Return the (X, Y) coordinate for the center point of the cell that contains the specified text.  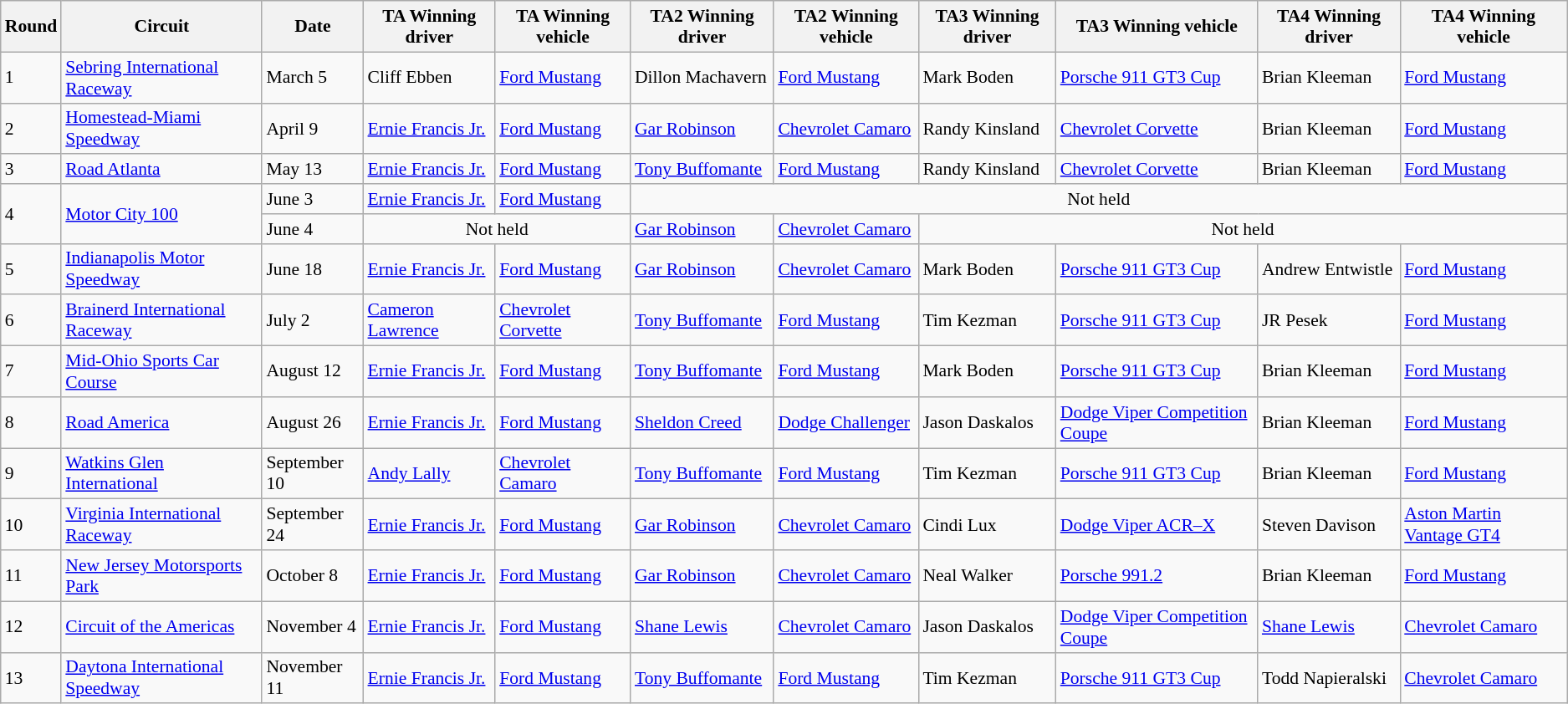
Circuit (161, 27)
September 24 (313, 525)
13 (32, 677)
8 (32, 423)
Motor City 100 (161, 214)
New Jersey Motorsports Park (161, 575)
Round (32, 27)
TA4 Winning vehicle (1484, 27)
Indianapolis Motor Speedway (161, 269)
Neal Walker (987, 575)
March 5 (313, 77)
Dodge Viper ACR–X (1157, 525)
TA Winning driver (430, 27)
JR Pesek (1329, 321)
11 (32, 575)
Brainerd International Raceway (161, 321)
TA4 Winning driver (1329, 27)
October 8 (313, 575)
September 10 (313, 473)
August 12 (313, 371)
June 18 (313, 269)
Watkins Glen International (161, 473)
May 13 (313, 170)
Homestead-Miami Speedway (161, 129)
Daytona International Speedway (161, 677)
Andy Lally (430, 473)
Circuit of the Americas (161, 627)
TA3 Winning vehicle (1157, 27)
Andrew Entwistle (1329, 269)
June 3 (313, 199)
TA3 Winning driver (987, 27)
November 4 (313, 627)
12 (32, 627)
5 (32, 269)
Sebring International Raceway (161, 77)
June 4 (313, 229)
4 (32, 214)
Road America (161, 423)
Mid-Ohio Sports Car Course (161, 371)
Aston Martin Vantage GT4 (1484, 525)
Cliff Ebben (430, 77)
November 11 (313, 677)
Dillon Machavern (702, 77)
Cindi Lux (987, 525)
TA2 Winning driver (702, 27)
7 (32, 371)
Todd Napieralski (1329, 677)
6 (32, 321)
TA Winning vehicle (563, 27)
August 26 (313, 423)
July 2 (313, 321)
10 (32, 525)
3 (32, 170)
Sheldon Creed (702, 423)
Cameron Lawrence (430, 321)
TA2 Winning vehicle (846, 27)
Road Atlanta (161, 170)
1 (32, 77)
Dodge Challenger (846, 423)
Porsche 991.2 (1157, 575)
Steven Davison (1329, 525)
2 (32, 129)
Virginia International Raceway (161, 525)
Date (313, 27)
9 (32, 473)
April 9 (313, 129)
